Return the (x, y) coordinate for the center point of the cell that contains the specified text.  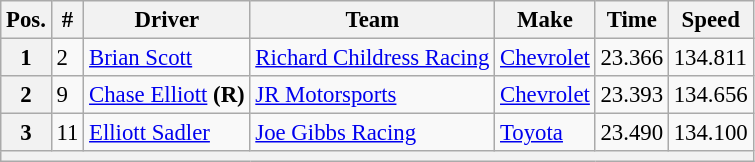
3 (26, 133)
134.656 (710, 95)
Pos. (26, 20)
Time (632, 20)
Driver (167, 20)
JR Motorsports (372, 95)
Team (372, 20)
Toyota (545, 133)
# (68, 20)
Elliott Sadler (167, 133)
23.366 (632, 58)
9 (68, 95)
11 (68, 133)
Brian Scott (167, 58)
Chase Elliott (R) (167, 95)
Speed (710, 20)
23.393 (632, 95)
Richard Childress Racing (372, 58)
1 (26, 58)
Make (545, 20)
134.811 (710, 58)
23.490 (632, 133)
134.100 (710, 133)
Joe Gibbs Racing (372, 133)
